Scan for the cell matching the given text and deliver its [X, Y] coordinate at center. 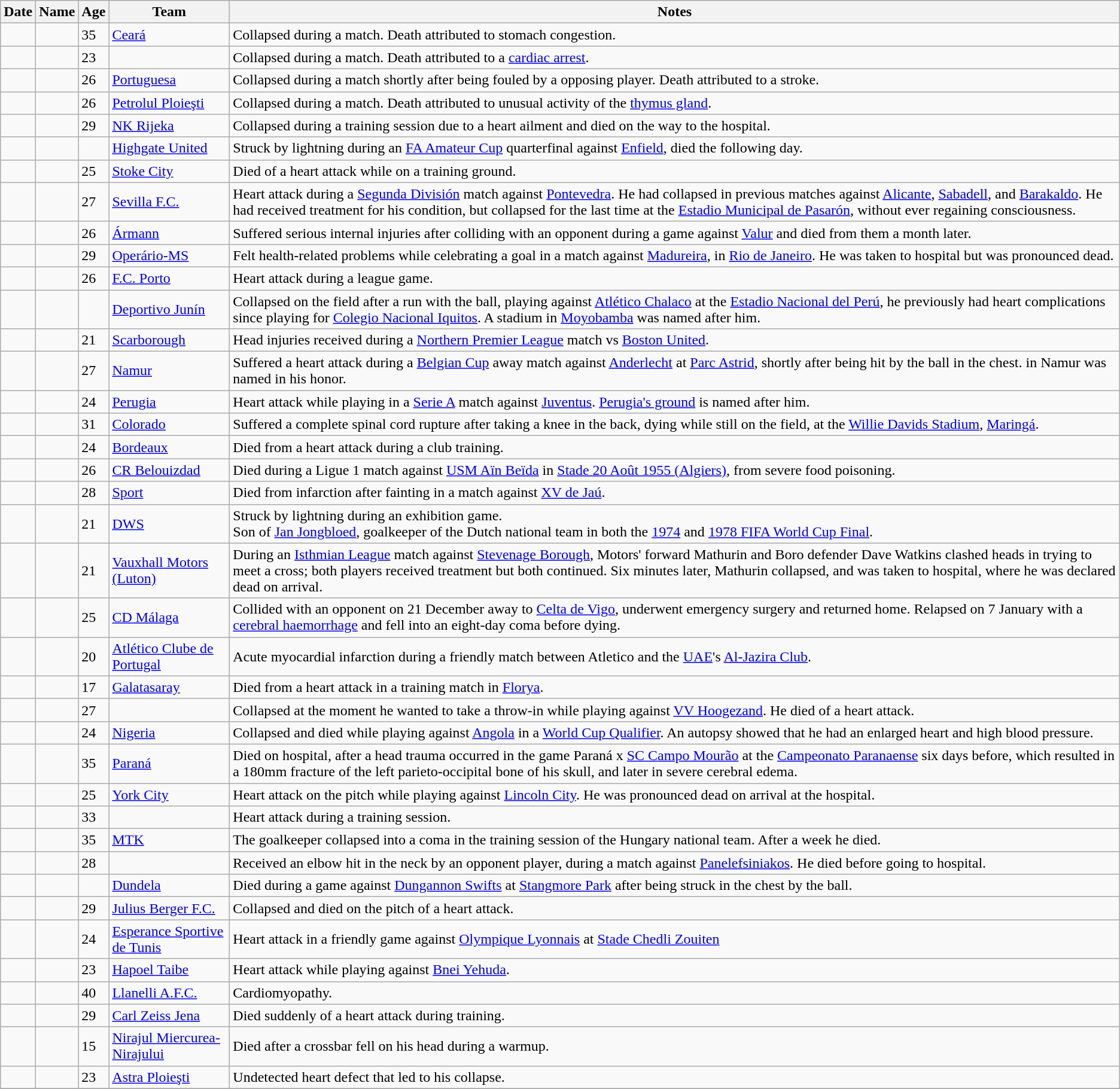
Ármann [169, 233]
Died from a heart attack in a training match in Florya. [675, 687]
Date [18, 12]
Dundela [169, 886]
Team [169, 12]
Colorado [169, 425]
NK Rijeka [169, 126]
Died from a heart attack during a club training. [675, 447]
Undetected heart defect that led to his collapse. [675, 1077]
Esperance Sportive de Tunis [169, 939]
Sport [169, 493]
Collapsed during a training session due to a heart ailment and died on the way to the hospital. [675, 126]
15 [93, 1047]
Head injuries received during a Northern Premier League match vs Boston United. [675, 340]
Heart attack during a league game. [675, 278]
Struck by lightning during an FA Amateur Cup quarterfinal against Enfield, died the following day. [675, 148]
20 [93, 657]
Collapsed during a match. Death attributed to stomach congestion. [675, 35]
Collapsed during a match shortly after being fouled by a opposing player. Death attributed to a stroke. [675, 80]
The goalkeeper collapsed into a coma in the training session of the Hungary national team. After a week he died. [675, 840]
Acute myocardial infarction during a friendly match between Atletico and the UAE's Al-Jazira Club. [675, 657]
Petrolul Ploieşti [169, 103]
Collapsed and died while playing against Angola in a World Cup Qualifier. An autopsy showed that he had an enlarged heart and high blood pressure. [675, 733]
Died suddenly of a heart attack during training. [675, 1015]
Collapsed during a match. Death attributed to unusual activity of the thymus gland. [675, 103]
Heart attack on the pitch while playing against Lincoln City. He was pronounced dead on arrival at the hospital. [675, 795]
Nigeria [169, 733]
Received an elbow hit in the neck by an opponent player, during a match against Panelefsiniakos. He died before going to hospital. [675, 863]
33 [93, 817]
Operário-MS [169, 255]
Highgate United [169, 148]
Ceará [169, 35]
40 [93, 993]
Died during a game against Dungannon Swifts at Stangmore Park after being struck in the chest by the ball. [675, 886]
Nirajul Miercurea-Nirajului [169, 1047]
York City [169, 795]
Heart attack in a friendly game against Olympique Lyonnais at Stade Chedli Zouiten [675, 939]
Died from infarction after fainting in a match against XV de Jaú. [675, 493]
Collapsed during a match. Death attributed to a cardiac arrest. [675, 57]
DWS [169, 524]
Galatasaray [169, 687]
Died after a crossbar fell on his head during a warmup. [675, 1047]
Namur [169, 371]
Carl Zeiss Jena [169, 1015]
MTK [169, 840]
Age [93, 12]
Sevilla F.C. [169, 202]
Hapoel Taibe [169, 970]
Heart attack during a training session. [675, 817]
F.C. Porto [169, 278]
Paraná [169, 763]
Died of a heart attack while on a training ground. [675, 171]
Suffered a complete spinal cord rupture after taking a knee in the back, dying while still on the field, at the Willie Davids Stadium, Maringá. [675, 425]
Cardiomyopathy. [675, 993]
Julius Berger F.C. [169, 908]
Heart attack while playing in a Serie A match against Juventus. Perugia's ground is named after him. [675, 402]
CR Belouizdad [169, 470]
Died during a Ligue 1 match against USM Aïn Beïda in Stade 20 Août 1955 (Algiers), from severe food poisoning. [675, 470]
Name [57, 12]
Perugia [169, 402]
Suffered serious internal injuries after colliding with an opponent during a game against Valur and died from them a month later. [675, 233]
Atlético Clube de Portugal [169, 657]
Scarborough [169, 340]
Astra Ploieşti [169, 1077]
Heart attack while playing against Bnei Yehuda. [675, 970]
31 [93, 425]
Portuguesa [169, 80]
Stoke City [169, 171]
CD Málaga [169, 617]
Notes [675, 12]
Bordeaux [169, 447]
Vauxhall Motors (Luton) [169, 571]
Llanelli A.F.C. [169, 993]
Deportivo Junín [169, 309]
Collapsed and died on the pitch of a heart attack. [675, 908]
17 [93, 687]
Collapsed at the moment he wanted to take a throw-in while playing against VV Hoogezand. He died of a heart attack. [675, 710]
